Output the (x, y) coordinate of the center of the cell containing the given text.  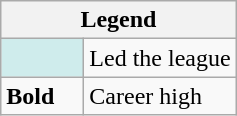
Led the league (160, 58)
Legend (118, 20)
Bold (42, 96)
Career high (160, 96)
